Scan for the cell matching the given text and deliver its [X, Y] coordinate at center. 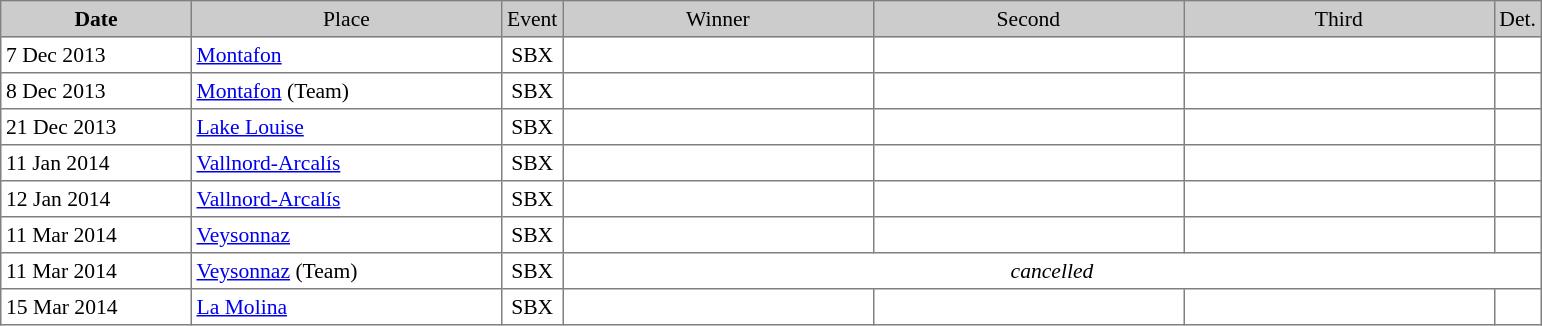
Event [532, 19]
Date [96, 19]
La Molina [346, 307]
Veysonnaz [346, 235]
12 Jan 2014 [96, 199]
Montafon (Team) [346, 91]
Third [1339, 19]
Second [1028, 19]
11 Jan 2014 [96, 163]
cancelled [1052, 271]
Veysonnaz (Team) [346, 271]
Place [346, 19]
Winner [718, 19]
Det. [1518, 19]
8 Dec 2013 [96, 91]
15 Mar 2014 [96, 307]
Lake Louise [346, 127]
21 Dec 2013 [96, 127]
7 Dec 2013 [96, 55]
Montafon [346, 55]
